Search for the cell housing the specified text and yield its (X, Y) center coordinate. 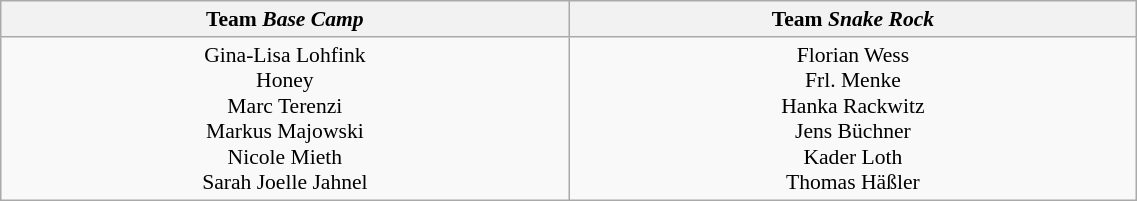
Florian WessFrl. MenkeHanka RackwitzJens BüchnerKader LothThomas Häßler (853, 118)
Gina-Lisa LohfinkHoneyMarc TerenziMarkus MajowskiNicole MiethSarah Joelle Jahnel (285, 118)
Team Base Camp (285, 19)
Team Snake Rock (853, 19)
